Scan for the cell matching the given text and deliver its [x, y] coordinate at center. 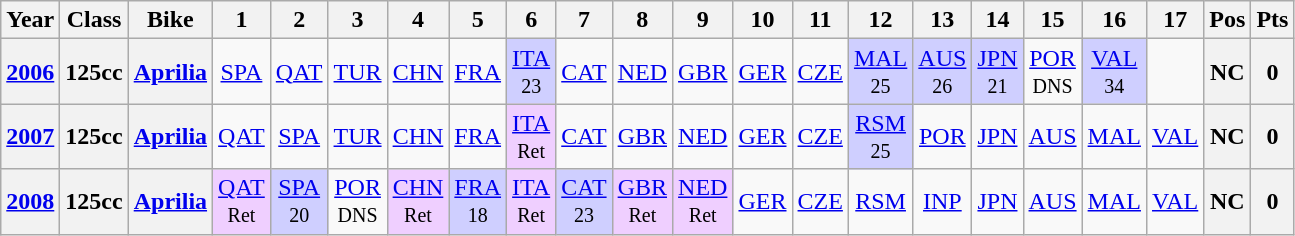
QATRet [242, 202]
GBRRet [642, 202]
17 [1174, 20]
11 [820, 20]
13 [942, 20]
4 [418, 20]
SPA20 [299, 202]
15 [1052, 20]
NEDRet [703, 202]
2007 [30, 136]
Year [30, 20]
CAT23 [584, 202]
16 [1114, 20]
CHNRet [418, 202]
MAL25 [880, 72]
7 [584, 20]
2 [299, 20]
1 [242, 20]
Pts [1272, 20]
2006 [30, 72]
POR [942, 136]
Bike [170, 20]
VAL34 [1114, 72]
ITA23 [532, 72]
Class [94, 20]
5 [478, 20]
8 [642, 20]
14 [998, 20]
12 [880, 20]
RSM25 [880, 136]
3 [358, 20]
2008 [30, 202]
FRA18 [478, 202]
9 [703, 20]
10 [762, 20]
INP [942, 202]
Pos [1228, 20]
6 [532, 20]
AUS26 [942, 72]
JPN21 [998, 72]
RSM [880, 202]
